Find where the given text appears and provide that cell's center as [x, y] coordinate. 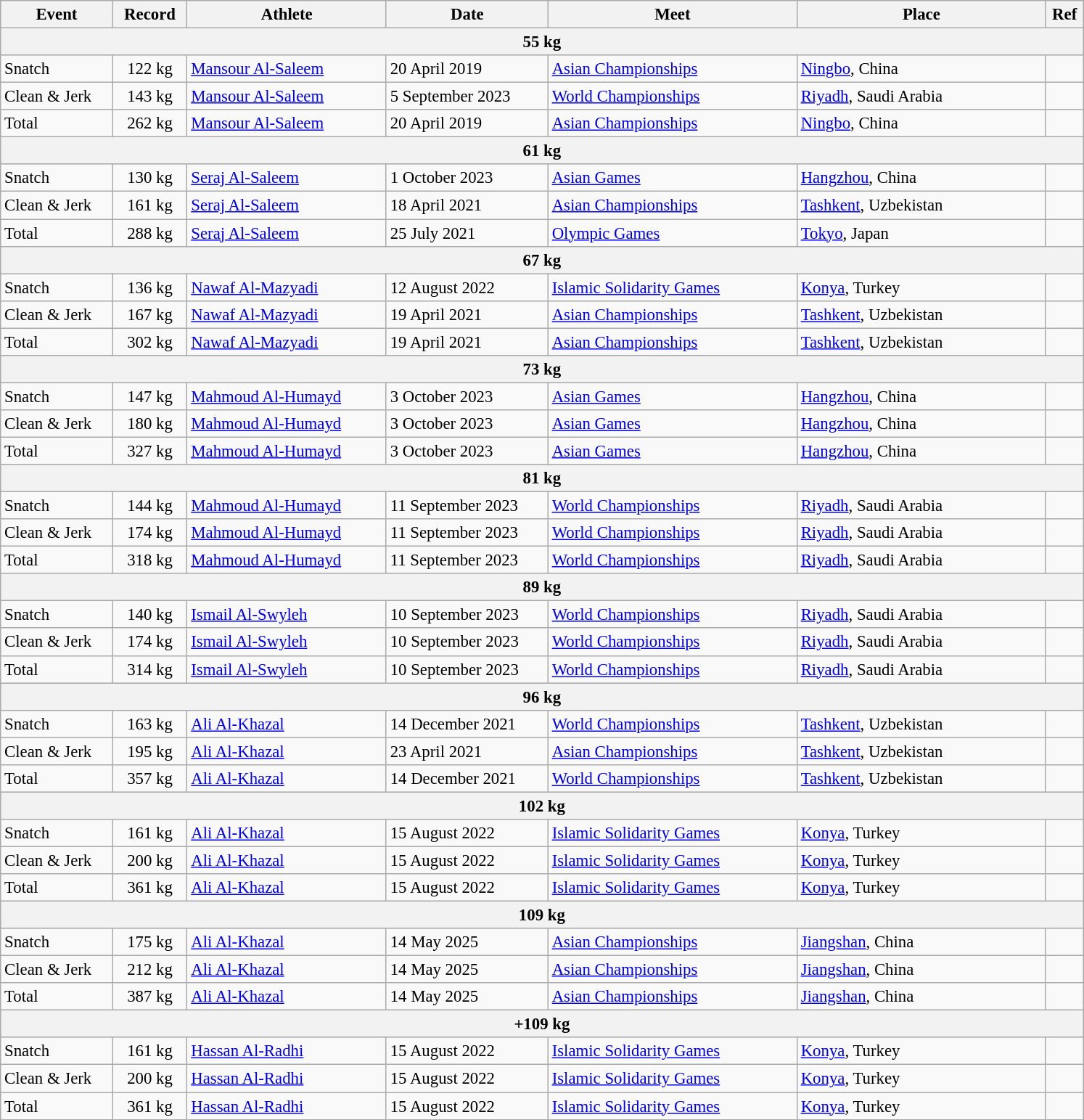
109 kg [542, 915]
102 kg [542, 806]
73 kg [542, 369]
122 kg [149, 69]
167 kg [149, 314]
314 kg [149, 669]
357 kg [149, 779]
1 October 2023 [467, 178]
Date [467, 15]
136 kg [149, 287]
147 kg [149, 396]
Athlete [287, 15]
89 kg [542, 587]
387 kg [149, 997]
+109 kg [542, 1024]
5 September 2023 [467, 97]
288 kg [149, 233]
Tokyo, Japan [921, 233]
55 kg [542, 42]
318 kg [149, 560]
143 kg [149, 97]
140 kg [149, 615]
180 kg [149, 424]
12 August 2022 [467, 287]
96 kg [542, 697]
Meet [672, 15]
175 kg [149, 942]
302 kg [149, 342]
67 kg [542, 260]
81 kg [542, 478]
Ref [1064, 15]
Record [149, 15]
163 kg [149, 724]
327 kg [149, 451]
212 kg [149, 970]
61 kg [542, 151]
262 kg [149, 123]
Place [921, 15]
25 July 2021 [467, 233]
23 April 2021 [467, 751]
Event [57, 15]
18 April 2021 [467, 205]
Olympic Games [672, 233]
144 kg [149, 506]
130 kg [149, 178]
195 kg [149, 751]
